Pinpoint the cell where the given text exists, returning its (X, Y) midpoint coordinate. 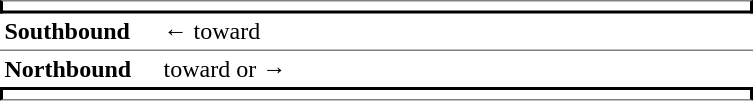
← toward (456, 33)
Southbound (80, 33)
toward or → (456, 69)
Northbound (80, 69)
